Provide the (X, Y) coordinate of the cell's center where the given text is located.  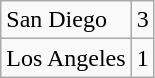
Los Angeles (66, 58)
San Diego (66, 20)
3 (142, 20)
1 (142, 58)
